From the cell containing the given text, extract its center point as (x, y) coordinate. 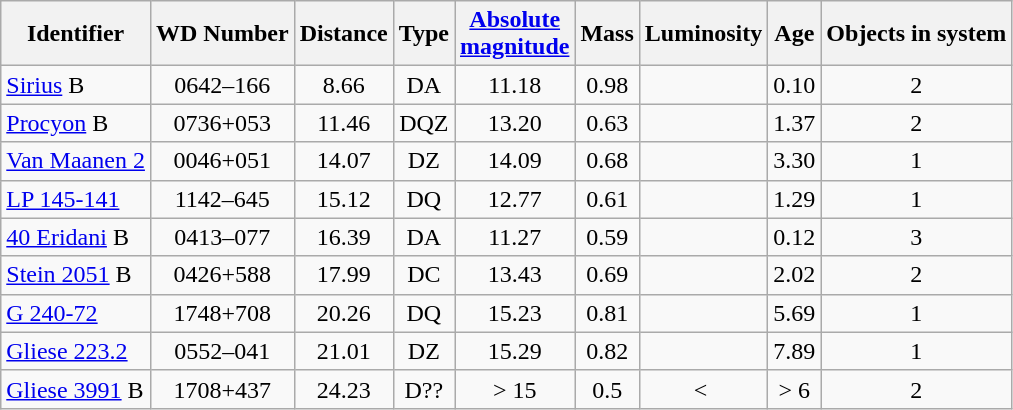
> 15 (514, 389)
20.26 (344, 313)
Objects in system (916, 34)
Type (424, 34)
G 240-72 (76, 313)
14.09 (514, 161)
1748+708 (222, 313)
0.68 (607, 161)
Procyon B (76, 123)
0.12 (794, 237)
8.66 (344, 85)
17.99 (344, 275)
Identifier (76, 34)
0.69 (607, 275)
7.89 (794, 351)
0642–166 (222, 85)
13.20 (514, 123)
LP 145-141 (76, 199)
0.63 (607, 123)
24.23 (344, 389)
Gliese 3991 B (76, 389)
11.46 (344, 123)
11.27 (514, 237)
WD Number (222, 34)
5.69 (794, 313)
> 6 (794, 389)
1.37 (794, 123)
2.02 (794, 275)
< (703, 389)
0736+053 (222, 123)
Mass (607, 34)
15.23 (514, 313)
3 (916, 237)
0.82 (607, 351)
40 Eridani B (76, 237)
0.61 (607, 199)
Van Maanen 2 (76, 161)
0.81 (607, 313)
0.5 (607, 389)
Absolutemagnitude (514, 34)
12.77 (514, 199)
0552–041 (222, 351)
1.29 (794, 199)
Gliese 223.2 (76, 351)
Distance (344, 34)
16.39 (344, 237)
Age (794, 34)
1142–645 (222, 199)
15.29 (514, 351)
11.18 (514, 85)
D?? (424, 389)
Sirius B (76, 85)
0.98 (607, 85)
0046+051 (222, 161)
Stein 2051 B (76, 275)
DQZ (424, 123)
0426+588 (222, 275)
0.10 (794, 85)
DC (424, 275)
21.01 (344, 351)
3.30 (794, 161)
0.59 (607, 237)
0413–077 (222, 237)
1708+437 (222, 389)
Luminosity (703, 34)
13.43 (514, 275)
15.12 (344, 199)
14.07 (344, 161)
